Identify which cell holds the provided text, then report its [X, Y] central coordinate. 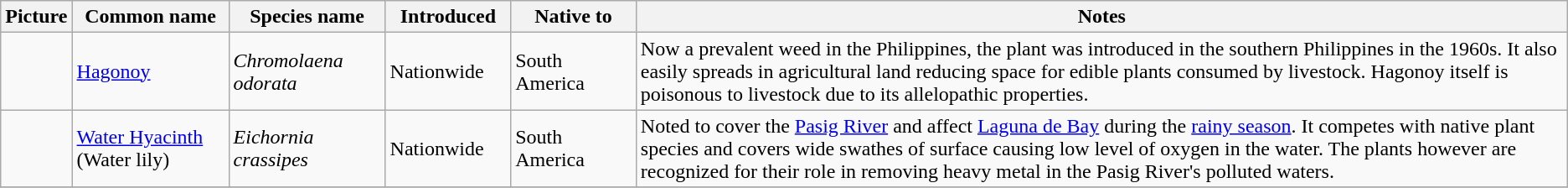
Chromolaena odorata [307, 71]
Eichornia crassipes [307, 149]
Notes [1101, 17]
Picture [37, 17]
Native to [574, 17]
Introduced [448, 17]
Water Hyacinth(Water lily) [151, 149]
Species name [307, 17]
Common name [151, 17]
Hagonoy [151, 71]
